Determine the (x, y) coordinate at the center of the cell enclosing the given text.  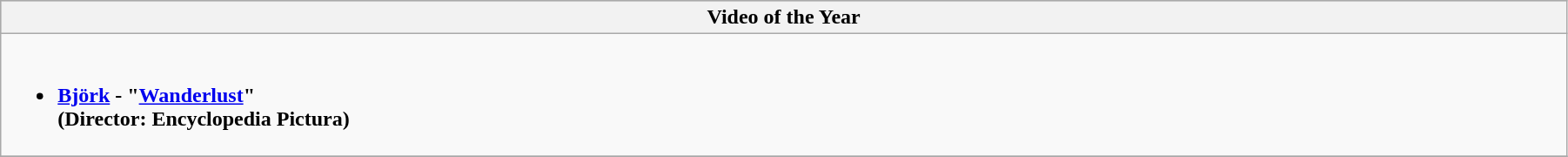
Björk - "Wanderlust" (Director: Encyclopedia Pictura) (784, 95)
Video of the Year (784, 17)
